Detect which cell encompasses the target text, then output its [X, Y] center coordinate. 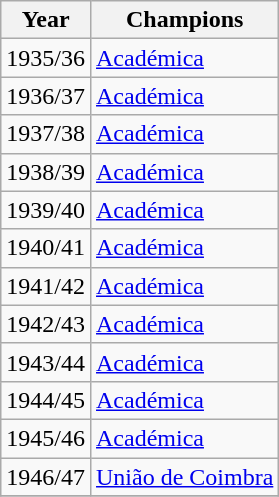
União de Coimbra [184, 477]
1936/37 [46, 96]
Champions [184, 20]
1944/45 [46, 400]
1946/47 [46, 477]
Year [46, 20]
1935/36 [46, 58]
1939/40 [46, 210]
1945/46 [46, 438]
1937/38 [46, 134]
1942/43 [46, 324]
1943/44 [46, 362]
1938/39 [46, 172]
1941/42 [46, 286]
1940/41 [46, 248]
